Capture the cell that displays the provided text and extract its (x, y) central coordinate. 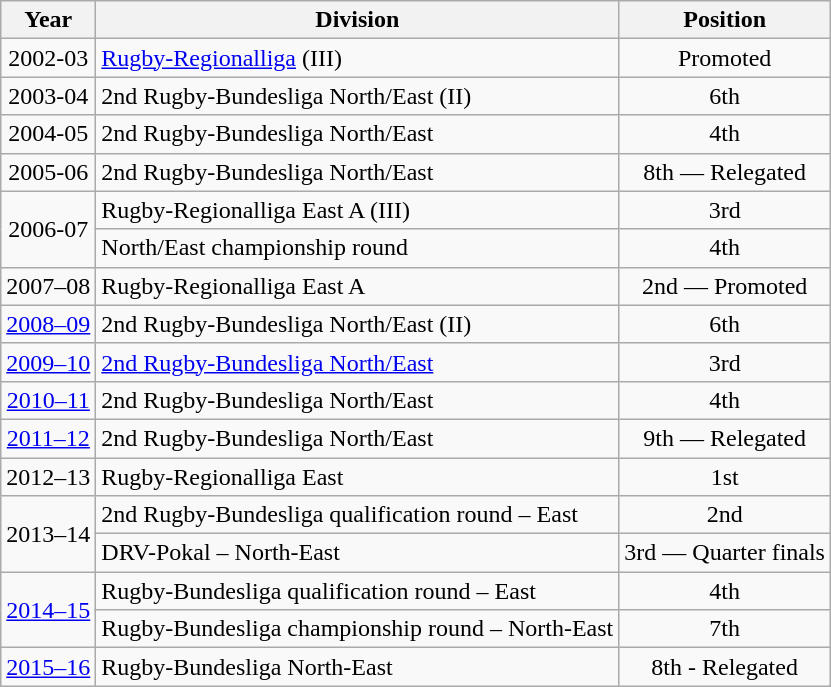
2004-05 (48, 134)
Division (358, 20)
Rugby-Regionalliga East A (358, 286)
Rugby-Bundesliga North-East (358, 667)
8th - Relegated (725, 667)
2012–13 (48, 477)
Position (725, 20)
North/East championship round (358, 248)
2009–10 (48, 362)
2003-04 (48, 96)
2010–11 (48, 400)
2nd — Promoted (725, 286)
2015–16 (48, 667)
2014–15 (48, 610)
8th — Relegated (725, 172)
3rd — Quarter finals (725, 553)
Rugby-Bundesliga championship round – North-East (358, 629)
Rugby-Regionalliga East A (III) (358, 210)
7th (725, 629)
2nd Rugby-Bundesliga qualification round – East (358, 515)
1st (725, 477)
DRV-Pokal – North-East (358, 553)
Rugby-Regionalliga East (358, 477)
2013–14 (48, 534)
Rugby-Regionalliga (III) (358, 58)
2nd (725, 515)
Rugby-Bundesliga qualification round – East (358, 591)
2002-03 (48, 58)
2006-07 (48, 229)
Year (48, 20)
9th — Relegated (725, 438)
Promoted (725, 58)
2005-06 (48, 172)
2007–08 (48, 286)
2011–12 (48, 438)
2008–09 (48, 324)
